Return the [x, y] coordinate for the center point of the cell that contains the specified text.  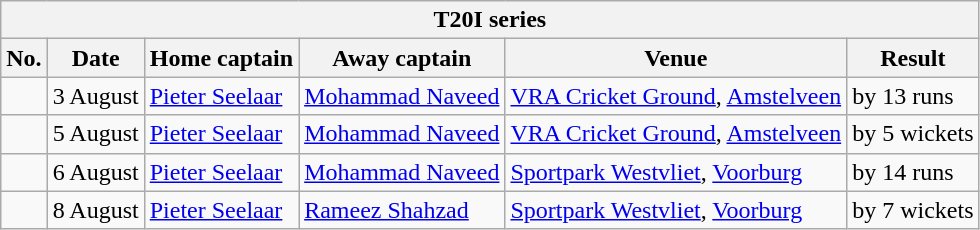
6 August [96, 172]
No. [24, 58]
5 August [96, 134]
Result [913, 58]
T20I series [490, 20]
by 7 wickets [913, 210]
Venue [676, 58]
by 5 wickets [913, 134]
Rameez Shahzad [402, 210]
by 13 runs [913, 96]
3 August [96, 96]
Home captain [221, 58]
Away captain [402, 58]
by 14 runs [913, 172]
8 August [96, 210]
Date [96, 58]
